Return the [x, y] coordinate for the center point of the cell that contains the specified text.  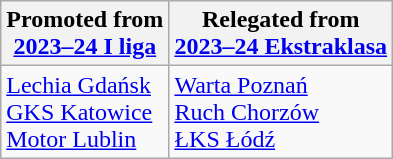
Promoted from2023–24 I liga [85, 34]
Warta Poznań Ruch Chorzów ŁKS Łódź [281, 112]
Relegated from2023–24 Ekstraklasa [281, 34]
Lechia Gdańsk GKS Katowice Motor Lublin [85, 112]
